Determine the (x, y) coordinate at the center of the cell enclosing the given text.  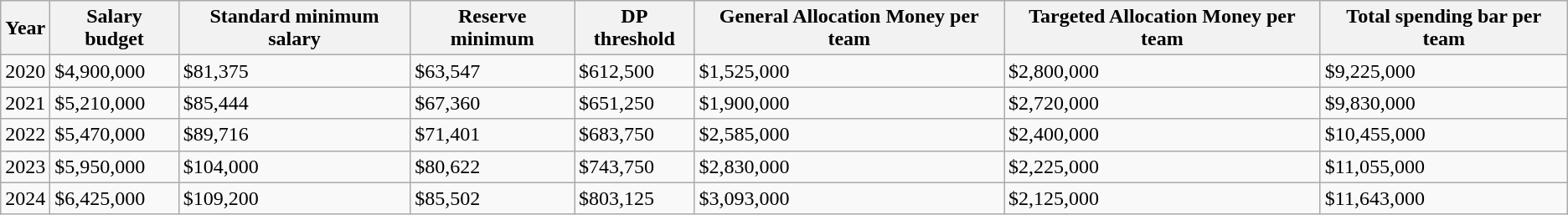
$803,125 (635, 198)
$85,444 (295, 103)
$63,547 (493, 71)
2022 (25, 135)
Targeted Allocation Money per team (1163, 28)
Total spending bar per team (1444, 28)
$2,720,000 (1163, 103)
Salary budget (114, 28)
$2,125,000 (1163, 198)
$683,750 (635, 135)
$67,360 (493, 103)
$3,093,000 (849, 198)
$2,400,000 (1163, 135)
$743,750 (635, 166)
DP threshold (635, 28)
$6,425,000 (114, 198)
$5,470,000 (114, 135)
$5,950,000 (114, 166)
2024 (25, 198)
General Allocation Money per team (849, 28)
$85,502 (493, 198)
$71,401 (493, 135)
Standard minimum salary (295, 28)
$2,585,000 (849, 135)
$11,055,000 (1444, 166)
$1,525,000 (849, 71)
$10,455,000 (1444, 135)
$1,900,000 (849, 103)
Reserve minimum (493, 28)
2020 (25, 71)
$104,000 (295, 166)
$89,716 (295, 135)
$109,200 (295, 198)
$9,225,000 (1444, 71)
$4,900,000 (114, 71)
$5,210,000 (114, 103)
$651,250 (635, 103)
Year (25, 28)
$9,830,000 (1444, 103)
$612,500 (635, 71)
$81,375 (295, 71)
2021 (25, 103)
$2,225,000 (1163, 166)
2023 (25, 166)
$11,643,000 (1444, 198)
$2,800,000 (1163, 71)
$2,830,000 (849, 166)
$80,622 (493, 166)
